From the cell containing the given text, extract its center point as [x, y] coordinate. 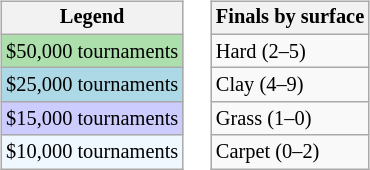
Legend [92, 18]
Clay (4–9) [290, 85]
Finals by surface [290, 18]
Hard (2–5) [290, 51]
Grass (1–0) [290, 119]
$15,000 tournaments [92, 119]
Carpet (0–2) [290, 152]
$50,000 tournaments [92, 51]
$10,000 tournaments [92, 152]
$25,000 tournaments [92, 85]
